Detect which cell encompasses the target text, then output its (X, Y) center coordinate. 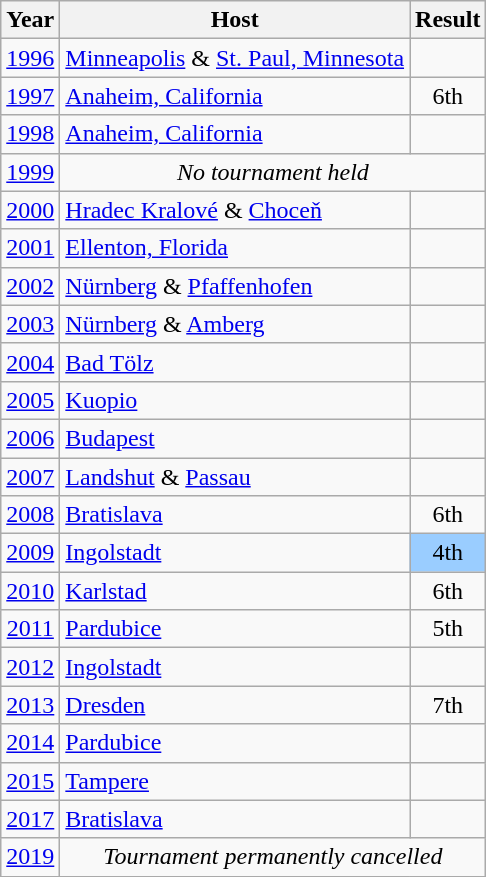
2002 (30, 286)
Hradec Kralové & Choceň (235, 210)
2009 (30, 553)
Year (30, 20)
1996 (30, 58)
Dresden (235, 705)
2011 (30, 629)
Bad Tölz (235, 362)
Ellenton, Florida (235, 248)
Nürnberg & Pfaffenhofen (235, 286)
Budapest (235, 438)
2013 (30, 705)
1998 (30, 134)
2015 (30, 781)
Landshut & Passau (235, 477)
Host (235, 20)
2014 (30, 743)
Tampere (235, 781)
Karlstad (235, 591)
2017 (30, 819)
2000 (30, 210)
No tournament held (273, 172)
4th (448, 553)
2004 (30, 362)
1999 (30, 172)
Result (448, 20)
Kuopio (235, 400)
2019 (30, 857)
Minneapolis & St. Paul, Minnesota (235, 58)
2003 (30, 324)
2010 (30, 591)
Tournament permanently cancelled (273, 857)
Nürnberg & Amberg (235, 324)
2008 (30, 515)
2005 (30, 400)
1997 (30, 96)
2006 (30, 438)
2012 (30, 667)
5th (448, 629)
2007 (30, 477)
2001 (30, 248)
7th (448, 705)
